Identify which cell holds the provided text, then report its (X, Y) central coordinate. 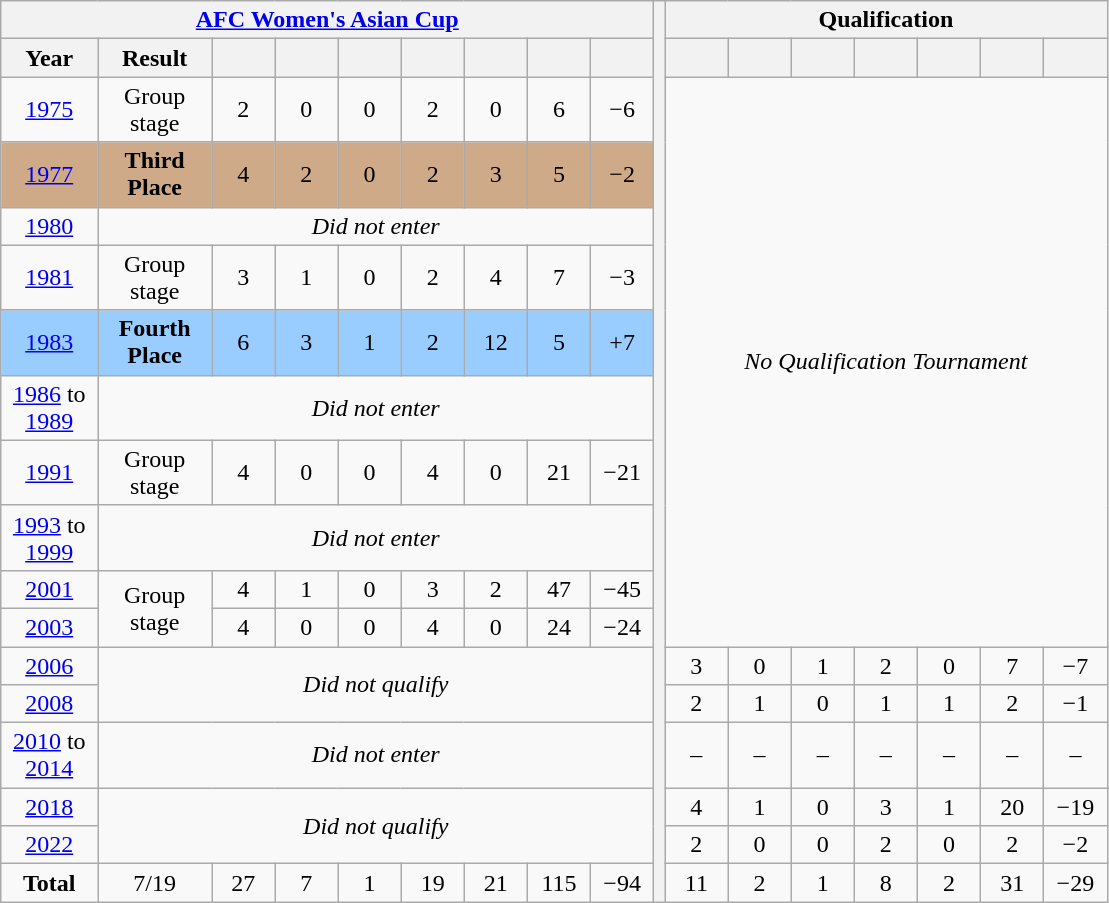
7/19 (155, 883)
−45 (622, 589)
11 (696, 883)
2001 (50, 589)
−21 (622, 472)
2003 (50, 627)
AFC Women's Asian Cup (328, 20)
Fourth Place (155, 342)
27 (244, 883)
−94 (622, 883)
12 (496, 342)
1991 (50, 472)
Result (155, 58)
1981 (50, 278)
19 (432, 883)
20 (1012, 807)
No Qualification Tournament (886, 362)
2008 (50, 704)
1993 to 1999 (50, 538)
Total (50, 883)
+7 (622, 342)
2010 to 2014 (50, 756)
1977 (50, 174)
Qualification (886, 20)
−6 (622, 110)
1986 to 1989 (50, 408)
2006 (50, 665)
1983 (50, 342)
−7 (1076, 665)
Year (50, 58)
−19 (1076, 807)
−24 (622, 627)
31 (1012, 883)
−29 (1076, 883)
−1 (1076, 704)
47 (558, 589)
115 (558, 883)
1980 (50, 226)
Third Place (155, 174)
−3 (622, 278)
1975 (50, 110)
8 (886, 883)
2018 (50, 807)
2022 (50, 845)
24 (558, 627)
